Capture the cell that displays the provided text and extract its (x, y) central coordinate. 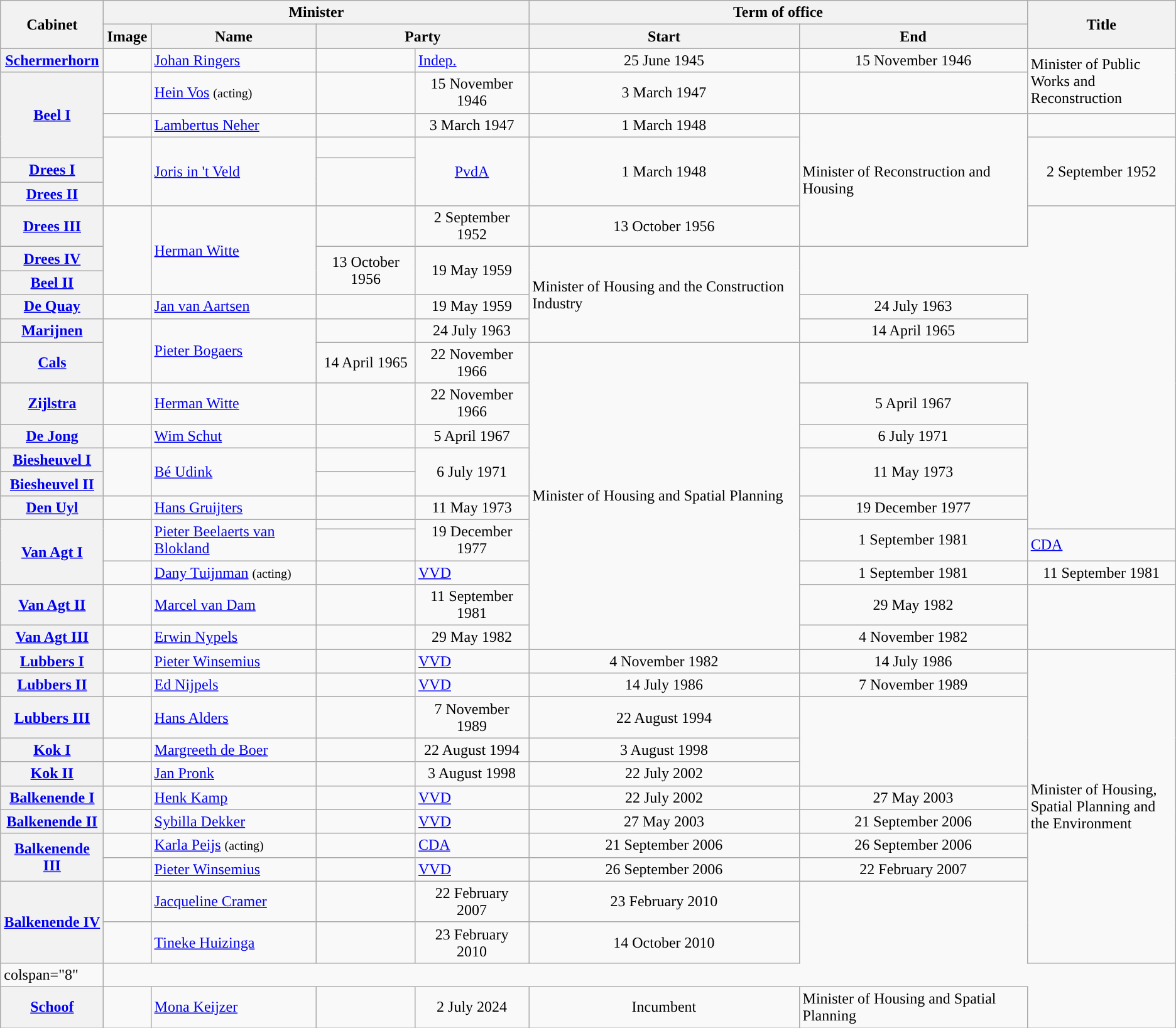
Van Agt II (52, 605)
Hans Alders (234, 717)
Balkenende I (52, 798)
Start (664, 36)
Karla Peijs (acting) (234, 845)
Schoof (52, 1007)
Term of office (778, 13)
Mona Keijzer (234, 1007)
Indep. (471, 60)
Minister of Public Works and Reconstruction (1101, 80)
Dany Tuijnman (acting) (234, 572)
Beel II (52, 283)
Jacqueline Cramer (234, 902)
Schermerhorn (52, 60)
Incumbent (664, 1007)
Hans Gruijters (234, 507)
Tineke Huizinga (234, 942)
Lubbers III (52, 717)
Party (423, 36)
Kok II (52, 774)
Ed Nijpels (234, 685)
Lubbers I (52, 661)
14 October 2010 (664, 942)
Den Uyl (52, 507)
Name (234, 36)
Wim Schut (234, 436)
Balkenende IV (52, 922)
Lambertus Neher (234, 125)
25 June 1945 (664, 60)
Pieter Bogaers (234, 350)
Minister of Housing, Spatial Planning and the Environment (1101, 806)
Cabinet (52, 24)
Joris in 't Veld (234, 171)
End (913, 36)
Lubbers II (52, 685)
Kok I (52, 750)
Sybilla Dekker (234, 821)
Marcel van Dam (234, 605)
Balkenende II (52, 821)
Drees IV (52, 259)
Marijnen (52, 330)
Minister of Reconstruction and Housing (913, 180)
Jan Pronk (234, 774)
Pieter Beelaerts van Blokland (234, 540)
De Jong (52, 436)
Title (1101, 24)
Margreeth de Boer (234, 750)
Minister of Housing and the Construction Industry (664, 295)
Erwin Nypels (234, 637)
Beel I (52, 116)
Biesheuvel II (52, 484)
Johan Ringers (234, 60)
De Quay (52, 306)
Bé Udink (234, 472)
Minister (317, 13)
Zijlstra (52, 403)
colspan="8" (52, 975)
Van Agt I (52, 551)
Cals (52, 363)
Hein Vos (acting) (234, 93)
Drees II (52, 194)
Biesheuvel I (52, 460)
Henk Kamp (234, 798)
Balkenende III (52, 857)
Drees I (52, 170)
2 July 2024 (471, 1007)
PvdA (471, 171)
Drees III (52, 226)
Jan van Aartsen (234, 306)
Image (127, 36)
Van Agt III (52, 637)
